Scan for the cell matching the given text and deliver its (X, Y) coordinate at center. 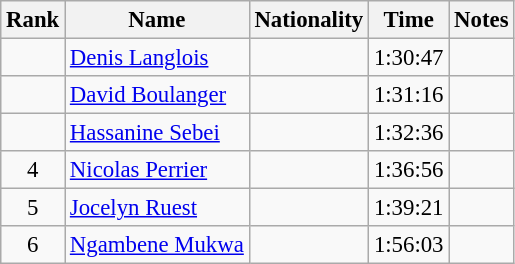
4 (33, 170)
Time (409, 20)
Jocelyn Ruest (158, 208)
1:56:03 (409, 245)
Ngambene Mukwa (158, 245)
6 (33, 245)
Notes (482, 20)
Hassanine Sebei (158, 133)
1:32:36 (409, 133)
1:39:21 (409, 208)
Nationality (308, 20)
Rank (33, 20)
1:36:56 (409, 170)
1:30:47 (409, 58)
Denis Langlois (158, 58)
David Boulanger (158, 95)
Nicolas Perrier (158, 170)
5 (33, 208)
1:31:16 (409, 95)
Name (158, 20)
